Detect which cell encompasses the target text, then output its [X, Y] center coordinate. 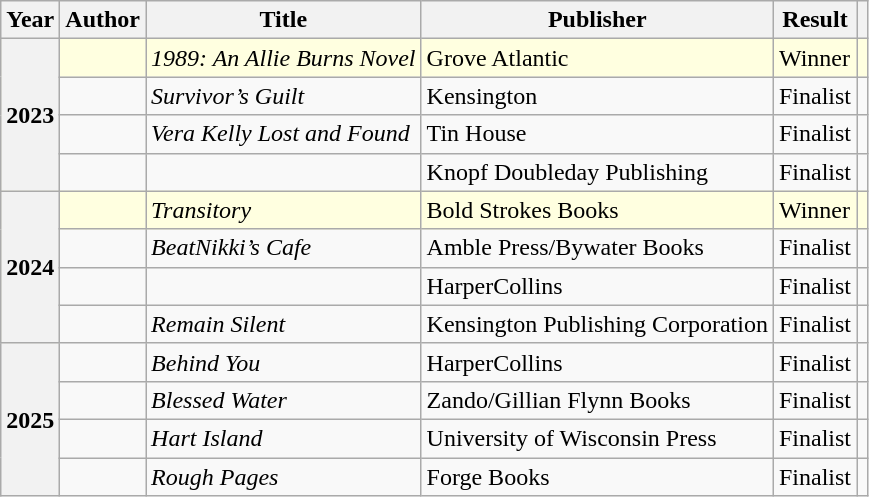
Amble Press/Bywater Books [597, 248]
Forge Books [597, 477]
Zando/Gillian Flynn Books [597, 400]
Publisher [597, 20]
2025 [30, 419]
BeatNikki’s Cafe [284, 248]
Tin House [597, 134]
Rough Pages [284, 477]
Kensington [597, 96]
Behind You [284, 362]
Survivor’s Guilt [284, 96]
Result [814, 20]
Kensington Publishing Corporation [597, 324]
Author [103, 20]
Title [284, 20]
2023 [30, 115]
University of Wisconsin Press [597, 438]
Year [30, 20]
Grove Atlantic [597, 58]
Vera Kelly Lost and Found [284, 134]
Hart Island [284, 438]
Bold Strokes Books [597, 210]
2024 [30, 267]
1989: An Allie Burns Novel [284, 58]
Transitory [284, 210]
Blessed Water [284, 400]
Remain Silent [284, 324]
Knopf Doubleday Publishing [597, 172]
